Determine the (X, Y) coordinate at the center of the cell enclosing the given text.  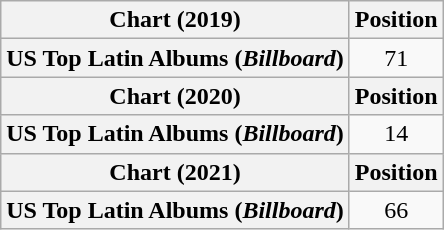
66 (396, 210)
Chart (2020) (176, 96)
Chart (2019) (176, 20)
Chart (2021) (176, 172)
71 (396, 58)
14 (396, 134)
